From the cell containing the given text, extract its center point as (X, Y) coordinate. 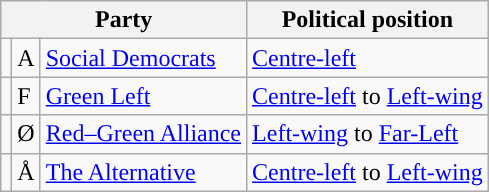
Green Left (143, 96)
Å (26, 172)
Ø (26, 134)
Red–Green Alliance (143, 134)
Social Democrats (143, 58)
F (26, 96)
Party (124, 20)
A (26, 58)
The Alternative (143, 172)
Left-wing to Far-Left (368, 134)
Political position (368, 20)
Centre-left (368, 58)
